Pinpoint the cell where the given text exists, returning its (X, Y) midpoint coordinate. 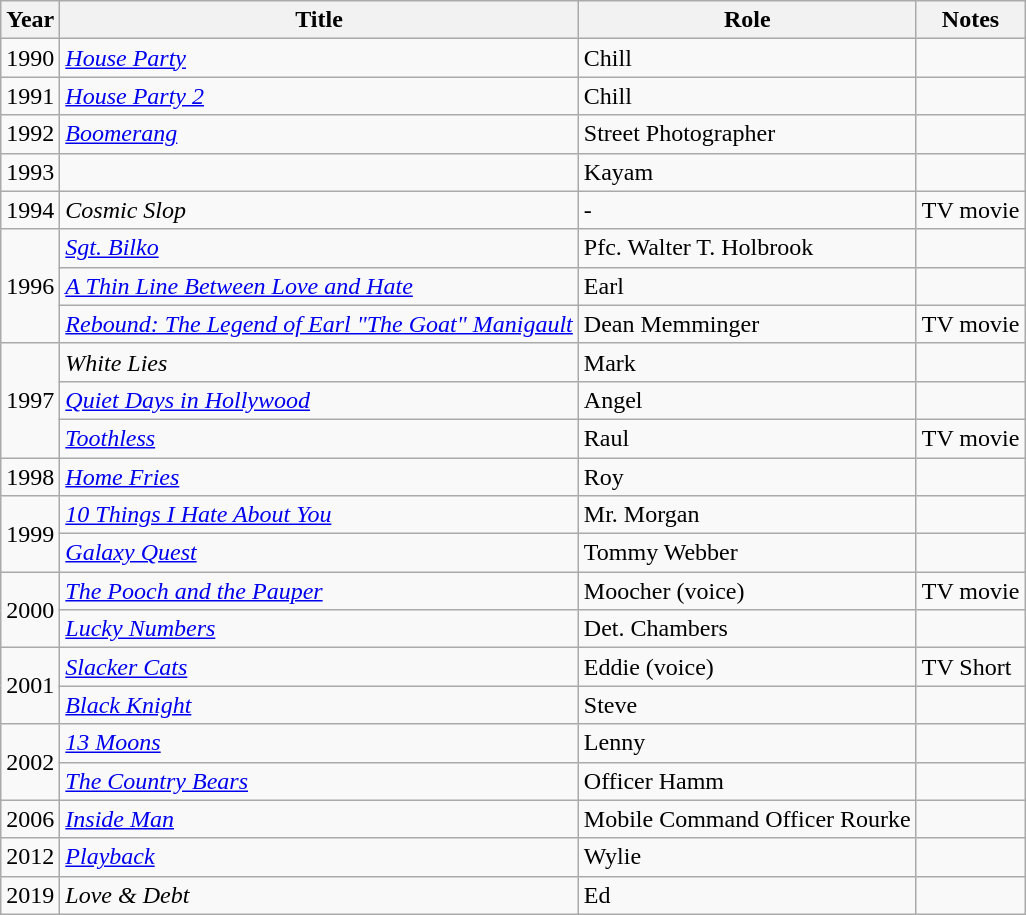
Raul (747, 438)
Galaxy Quest (320, 553)
White Lies (320, 362)
Earl (747, 286)
A Thin Line Between Love and Hate (320, 286)
Role (747, 20)
2000 (30, 610)
Home Fries (320, 477)
1999 (30, 534)
Moocher (voice) (747, 591)
Eddie (voice) (747, 667)
Tommy Webber (747, 553)
Toothless (320, 438)
The Pooch and the Pauper (320, 591)
Boomerang (320, 134)
2012 (30, 857)
2006 (30, 819)
Title (320, 20)
Slacker Cats (320, 667)
Quiet Days in Hollywood (320, 400)
Mark (747, 362)
House Party (320, 58)
10 Things I Hate About You (320, 515)
Angel (747, 400)
Det. Chambers (747, 629)
1997 (30, 400)
Notes (970, 20)
Lenny (747, 743)
Rebound: The Legend of Earl "The Goat" Manigault (320, 324)
- (747, 210)
1993 (30, 172)
Pfc. Walter T. Holbrook (747, 248)
Wylie (747, 857)
1991 (30, 96)
Ed (747, 895)
Inside Man (320, 819)
Love & Debt (320, 895)
Street Photographer (747, 134)
Lucky Numbers (320, 629)
Steve (747, 705)
2019 (30, 895)
1992 (30, 134)
Officer Hamm (747, 781)
TV Short (970, 667)
Year (30, 20)
Sgt. Bilko (320, 248)
House Party 2 (320, 96)
Mobile Command Officer Rourke (747, 819)
The Country Bears (320, 781)
1998 (30, 477)
Black Knight (320, 705)
Playback (320, 857)
1994 (30, 210)
1990 (30, 58)
1996 (30, 286)
13 Moons (320, 743)
Mr. Morgan (747, 515)
Roy (747, 477)
2002 (30, 762)
Dean Memminger (747, 324)
2001 (30, 686)
Kayam (747, 172)
Cosmic Slop (320, 210)
